Search for the cell housing the specified text and yield its (x, y) center coordinate. 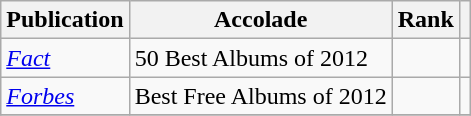
Rank (426, 20)
Fact (65, 58)
Forbes (65, 96)
Accolade (260, 20)
Publication (65, 20)
Best Free Albums of 2012 (260, 96)
50 Best Albums of 2012 (260, 58)
